Scan for the cell matching the given text and deliver its [X, Y] coordinate at center. 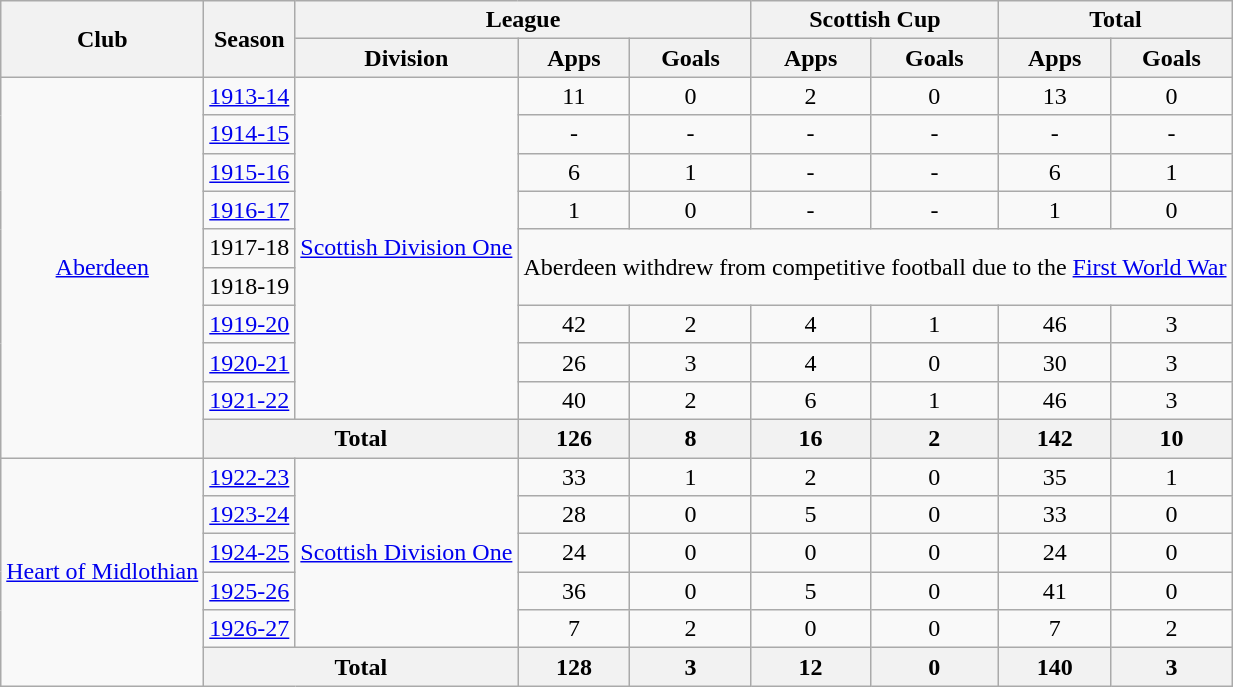
Scottish Cup [875, 20]
1923-24 [250, 515]
140 [1055, 667]
8 [690, 438]
10 [1172, 438]
Aberdeen [102, 268]
11 [574, 96]
40 [574, 400]
Season [250, 39]
1919-20 [250, 324]
26 [574, 362]
League [523, 20]
35 [1055, 477]
12 [810, 667]
41 [1055, 591]
1913-14 [250, 96]
1918-19 [250, 286]
1921-22 [250, 400]
28 [574, 515]
128 [574, 667]
Aberdeen withdrew from competitive football due to the First World War [875, 267]
13 [1055, 96]
36 [574, 591]
Club [102, 39]
1917-18 [250, 248]
42 [574, 324]
1916-17 [250, 210]
Heart of Midlothian [102, 572]
142 [1055, 438]
1925-26 [250, 591]
30 [1055, 362]
1915-16 [250, 172]
1920-21 [250, 362]
16 [810, 438]
126 [574, 438]
1926-27 [250, 629]
1924-25 [250, 553]
Division [406, 58]
1922-23 [250, 477]
1914-15 [250, 134]
